For the text-containing cell, return its midpoint in [x, y] coordinate format. 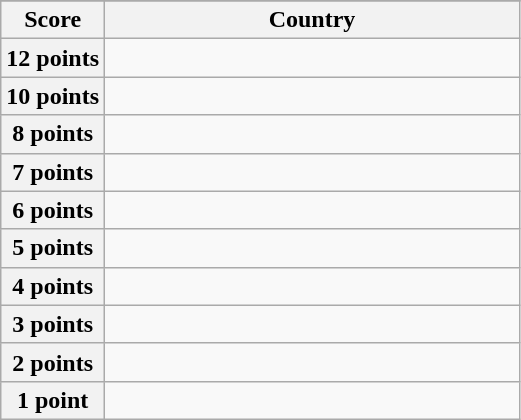
Country [312, 20]
12 points [53, 58]
Score [53, 20]
1 point [53, 400]
3 points [53, 324]
4 points [53, 286]
10 points [53, 96]
5 points [53, 248]
7 points [53, 172]
6 points [53, 210]
8 points [53, 134]
2 points [53, 362]
